Return the [x, y] coordinate for the center point of the cell that contains the specified text.  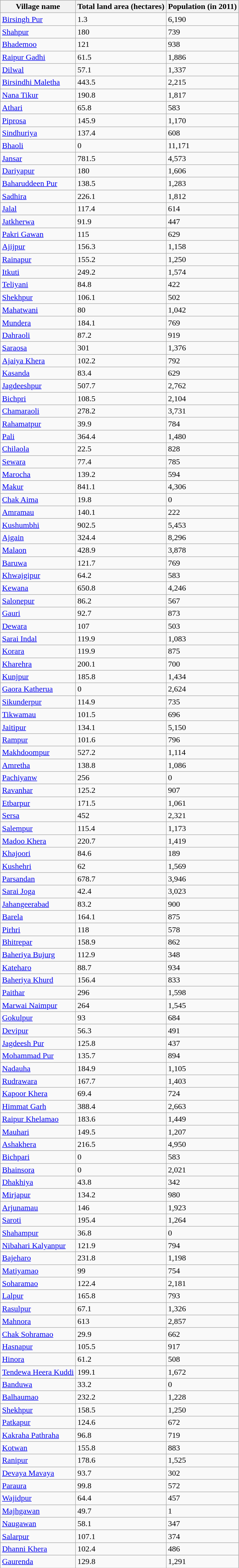
Gauri [38, 613]
Kunjpur [38, 677]
Parsandan [38, 879]
185.8 [121, 677]
184.1 [121, 323]
Sikunderpur [38, 702]
1,114 [202, 752]
Hinora [38, 1359]
2,215 [202, 82]
1,923 [202, 1208]
107 [121, 626]
1,086 [202, 765]
200.1 [121, 664]
296 [121, 993]
Sersa [38, 816]
Jagdeeshpur [38, 386]
107.1 [121, 1536]
Matiyamao [38, 1271]
567 [202, 601]
Athari [38, 108]
422 [202, 285]
374 [202, 1536]
Majhgawan [38, 1511]
388.4 [121, 1106]
578 [202, 929]
Mahatwani [38, 310]
140.1 [121, 512]
149.5 [121, 1132]
Soharamao [38, 1283]
Tikwamau [38, 714]
1,173 [202, 828]
Mauhari [38, 1132]
457 [202, 1498]
1,061 [202, 803]
125.8 [121, 1043]
Kushehri [38, 866]
Kotwan [38, 1448]
828 [202, 449]
83.2 [121, 904]
1,083 [202, 639]
Salarpur [38, 1536]
Dariyapur [38, 171]
302 [202, 1473]
Barela [38, 917]
Banduwa [38, 1385]
Hasnapur [38, 1346]
Paithar [38, 993]
42.4 [121, 891]
278.2 [121, 411]
2,624 [202, 689]
29.9 [121, 1334]
43.8 [121, 1182]
5,453 [202, 525]
348 [202, 955]
129.8 [121, 1561]
503 [202, 626]
342 [202, 1182]
Etbarpur [38, 803]
Sindhuriya [38, 133]
158.9 [121, 942]
919 [202, 335]
Gokulpur [38, 1018]
907 [202, 790]
146 [121, 1208]
155.2 [121, 259]
Devaya Mavaya [38, 1473]
1.3 [121, 19]
2,857 [202, 1321]
781.5 [121, 158]
980 [202, 1195]
1,228 [202, 1397]
Rampur [38, 740]
1,283 [202, 184]
Bichpri [38, 399]
1,545 [202, 1005]
69.4 [121, 1094]
Jansar [38, 158]
Ajgain [38, 537]
873 [202, 613]
Amretha [38, 765]
122.4 [121, 1283]
1,525 [202, 1460]
784 [202, 424]
80 [121, 310]
121.9 [121, 1245]
4,950 [202, 1144]
4,306 [202, 487]
Jahangeerabad [38, 904]
Mirjapur [38, 1195]
139.2 [121, 474]
39.9 [121, 424]
138.8 [121, 765]
Rainapur [38, 259]
Rahamatpur [38, 424]
902.5 [121, 525]
900 [202, 904]
137.4 [121, 133]
724 [202, 1094]
6,190 [202, 19]
36.8 [121, 1233]
Malaon [38, 550]
Jalal [38, 209]
507.7 [121, 386]
1,403 [202, 1081]
Lalpur [38, 1296]
347 [202, 1523]
Sarai Joga [38, 891]
2,762 [202, 386]
1,598 [202, 993]
Madoo Khera [38, 841]
1,042 [202, 310]
Saroti [38, 1220]
Dahraoli [38, 335]
796 [202, 740]
696 [202, 714]
Total land area (hectares) [121, 7]
1,291 [202, 1561]
1 [202, 1511]
Jatkherwa [38, 222]
57.1 [121, 70]
594 [202, 474]
Khajoori [38, 854]
62 [121, 866]
527.2 [121, 752]
Dewara [38, 626]
Mundera [38, 323]
64.2 [121, 576]
19.8 [121, 500]
Amramau [38, 512]
672 [202, 1423]
1,419 [202, 841]
Mohammad Pur [38, 1056]
1,198 [202, 1258]
650.8 [121, 588]
841.1 [121, 487]
Kushumbhi [38, 525]
184.9 [121, 1068]
Shahpur [38, 32]
437 [202, 1043]
Mahnora [38, 1321]
125.2 [121, 790]
77.4 [121, 462]
Shahampur [38, 1233]
Baheriya Khurd [38, 980]
3,023 [202, 891]
Ajaiya Khera [38, 360]
Ajijpur [38, 247]
99 [121, 1271]
61.5 [121, 57]
33.2 [121, 1385]
108.5 [121, 399]
Bajeharo [38, 1258]
Chak Aima [38, 500]
91.9 [121, 222]
1,817 [202, 95]
167.7 [121, 1081]
1,376 [202, 348]
1,574 [202, 272]
1,812 [202, 196]
491 [202, 1031]
121 [121, 45]
114.9 [121, 702]
2,663 [202, 1106]
678.7 [121, 879]
Nibahari Kalyanpur [38, 1245]
Village name [38, 7]
Itkuti [38, 272]
719 [202, 1435]
662 [202, 1334]
2,321 [202, 816]
Chak Sohramao [38, 1334]
145.9 [121, 120]
917 [202, 1346]
171.5 [121, 803]
101.5 [121, 714]
1,170 [202, 120]
447 [202, 222]
Salempur [38, 828]
Bhainsora [38, 1169]
Nadauha [38, 1068]
Naugawan [38, 1523]
Teliyani [38, 285]
Tendewa Heera Kuddi [38, 1372]
Chilaola [38, 449]
58.1 [121, 1523]
Makhdoompur [38, 752]
Nana Tikur [38, 95]
1,480 [202, 436]
86.2 [121, 601]
894 [202, 1056]
Makur [38, 487]
Pachiyanw [38, 778]
Saraosa [38, 348]
1,207 [202, 1132]
1,326 [202, 1309]
613 [121, 1321]
2,021 [202, 1169]
Baheriya Bujurg [38, 955]
1,434 [202, 677]
443.5 [121, 82]
Piprosa [38, 120]
754 [202, 1271]
1,105 [202, 1068]
508 [202, 1359]
Pali [38, 436]
Ravanhar [38, 790]
1,337 [202, 70]
785 [202, 462]
93 [121, 1018]
249.2 [121, 272]
155.8 [121, 1448]
165.8 [121, 1296]
Paraura [38, 1486]
301 [121, 348]
115 [121, 234]
1,264 [202, 1220]
Korara [38, 651]
794 [202, 1245]
135.7 [121, 1056]
138.5 [121, 184]
117.4 [121, 209]
883 [202, 1448]
222 [202, 512]
49.7 [121, 1511]
64.4 [121, 1498]
Raipur Khelamao [38, 1119]
158.5 [121, 1410]
121.7 [121, 563]
Ashakhera [38, 1144]
195.4 [121, 1220]
Himmat Garh [38, 1106]
256 [121, 778]
226.1 [121, 196]
101.6 [121, 740]
Marocha [38, 474]
Arjunamau [38, 1208]
134.1 [121, 727]
3,731 [202, 411]
189 [202, 854]
Kapoor Khera [38, 1094]
Jagdeesh Pur [38, 1043]
11,171 [202, 145]
700 [202, 664]
486 [202, 1549]
2,181 [202, 1283]
83.4 [121, 373]
684 [202, 1018]
220.7 [121, 841]
156.3 [121, 247]
1,569 [202, 866]
Pirhri [38, 929]
Kewana [38, 588]
3,946 [202, 879]
833 [202, 980]
Kharehra [38, 664]
156.4 [121, 980]
67.1 [121, 1309]
92.7 [121, 613]
862 [202, 942]
61.2 [121, 1359]
Wajidpur [38, 1498]
Salonepur [38, 601]
190.8 [121, 95]
102.2 [121, 360]
8,296 [202, 537]
Sarai Indal [38, 639]
4,246 [202, 588]
87.2 [121, 335]
Birsingh Pur [38, 19]
134.2 [121, 1195]
Dilwal [38, 70]
934 [202, 968]
88.7 [121, 968]
102.4 [121, 1549]
1,606 [202, 171]
Sadhira [38, 196]
Bhitrepar [38, 942]
178.6 [121, 1460]
502 [202, 297]
3,878 [202, 550]
231.8 [121, 1258]
Patkapur [38, 1423]
232.2 [121, 1397]
Devipur [38, 1031]
84.8 [121, 285]
216.5 [121, 1144]
22.5 [121, 449]
Kakraha Pathraha [38, 1435]
324.4 [121, 537]
Khwajgipur [38, 576]
Bhaoli [38, 145]
Kateharo [38, 968]
739 [202, 32]
Gaurenda [38, 1561]
5,150 [202, 727]
65.8 [121, 108]
364.4 [121, 436]
124.6 [121, 1423]
1,158 [202, 247]
Dhanni Khera [38, 1549]
Gaora Katherua [38, 689]
428.9 [121, 550]
Rasulpur [38, 1309]
Birsindhi Maletha [38, 82]
Ranipur [38, 1460]
115.4 [121, 828]
Chamaraoli [38, 411]
Sewara [38, 462]
93.7 [121, 1473]
183.6 [121, 1119]
Kasanda [38, 373]
Balhaumao [38, 1397]
199.1 [121, 1372]
Population (in 2011) [202, 7]
56.3 [121, 1031]
84.6 [121, 854]
1,449 [202, 1119]
792 [202, 360]
608 [202, 133]
Baruwa [38, 563]
96.8 [121, 1435]
99.8 [121, 1486]
Marwai Naimpur [38, 1005]
1,886 [202, 57]
793 [202, 1296]
Bhademoo [38, 45]
Jaitipur [38, 727]
2,104 [202, 399]
938 [202, 45]
Pakri Gawan [38, 234]
112.9 [121, 955]
Bichpari [38, 1157]
105.5 [121, 1346]
Dhakhiya [38, 1182]
572 [202, 1486]
264 [121, 1005]
452 [121, 816]
4,573 [202, 158]
614 [202, 209]
Rudrawara [38, 1081]
164.1 [121, 917]
118 [121, 929]
106.1 [121, 297]
1,672 [202, 1372]
Raipur Gadhi [38, 57]
Baharuddeen Pur [38, 184]
735 [202, 702]
